Determine the (x, y) coordinate at the center of the cell enclosing the given text.  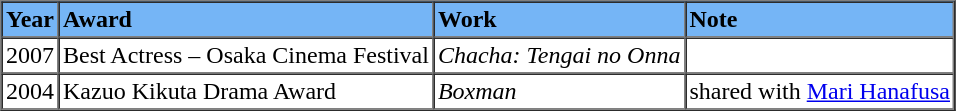
Note (820, 20)
Boxman (558, 92)
Work (558, 20)
Award (246, 20)
2007 (30, 56)
Year (30, 20)
shared with Mari Hanafusa (820, 92)
Kazuo Kikuta Drama Award (246, 92)
Best Actress – Osaka Cinema Festival (246, 56)
2004 (30, 92)
Chacha: Tengai no Onna (558, 56)
